Determine the (x, y) coordinate at the center of the cell enclosing the given text.  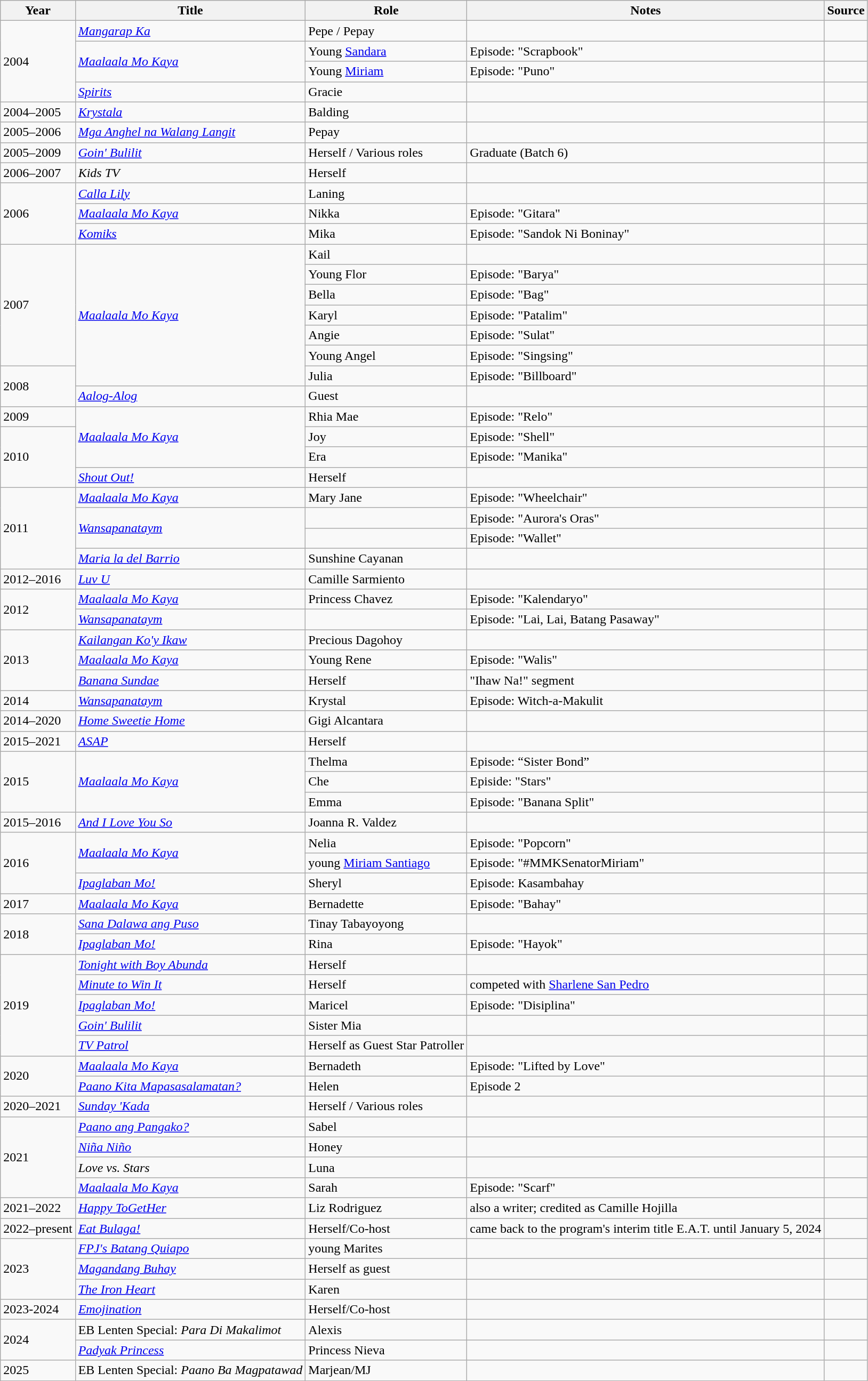
Episode: "Shell" (646, 437)
2021 (38, 1157)
Thelma (386, 761)
TV Patrol (190, 1046)
2021–2022 (38, 1208)
Young Miriam (386, 71)
Year (38, 11)
Young Angel (386, 356)
Niña Niño (190, 1147)
2013 (38, 660)
2020–2021 (38, 1106)
2025 (38, 1370)
Kail (386, 254)
Notes (646, 11)
Source (846, 11)
2019 (38, 1005)
Episode: "Manika" (646, 457)
2020 (38, 1076)
Komiks (190, 234)
Episode: "Kalendaryo" (646, 599)
2004–2005 (38, 112)
Sabel (386, 1127)
Emma (386, 802)
Episode: "#MMKSenatorMiriam" (646, 863)
Graduate (Batch 6) (646, 152)
EB Lenten Special: Paano Ba Magpatawad (190, 1370)
Episode: "Wallet" (646, 538)
Episode: "Lai, Lai, Batang Pasaway" (646, 620)
Mangarap Ka (190, 31)
And I Love You So (190, 822)
Episode: "Disiplina" (646, 1005)
2011 (38, 528)
Episide: "Stars" (646, 782)
2006 (38, 213)
Karyl (386, 315)
Honey (386, 1147)
Bella (386, 295)
Sunday 'Kada (190, 1106)
came back to the program's interim title E.A.T. until January 5, 2024 (646, 1228)
Luv U (190, 579)
Liz Rodriguez (386, 1208)
Young Rene (386, 660)
Calla Lily (190, 193)
Sunshine Cayanan (386, 558)
Mga Anghel na Walang Langit (190, 132)
Minute to Win It (190, 985)
"Ihaw Na!" segment (646, 680)
2005–2009 (38, 152)
Helen (386, 1086)
Episode: "Aurora's Oras" (646, 518)
ASAP (190, 741)
Pepay (386, 132)
Herself as Guest Star Patroller (386, 1046)
Episode: "Scarf" (646, 1187)
Princess Chavez (386, 599)
2015–2021 (38, 741)
2004 (38, 61)
Spirits (190, 92)
young Marites (386, 1249)
Magandang Buhay (190, 1269)
Joy (386, 437)
2014 (38, 701)
Paano ang Pangako? (190, 1127)
The Iron Heart (190, 1289)
Sheryl (386, 883)
2015 (38, 782)
Krystal (386, 701)
Rina (386, 944)
Kailangan Ko'y Ikaw (190, 640)
Episode: "Barya" (646, 275)
Episode: "Lifted by Love" (646, 1066)
Nikka (386, 213)
Mika (386, 234)
Young Flor (386, 275)
Aalog-Alog (190, 396)
2023 (38, 1269)
2024 (38, 1340)
Episode: "Sandok Ni Boninay" (646, 234)
Episode: "Popcorn" (646, 842)
2017 (38, 904)
FPJ's Batang Quiapo (190, 1249)
Episode 2 (646, 1086)
Era (386, 457)
EB Lenten Special: Para Di Makalimot (190, 1330)
Bernadette (386, 904)
Nelia (386, 842)
Che (386, 782)
Camille Sarmiento (386, 579)
Bernadeth (386, 1066)
Pepe / Pepay (386, 31)
Padyak Princess (190, 1350)
Marjean/MJ (386, 1370)
2010 (38, 457)
Episode: "Gitara" (646, 213)
Rhia Mae (386, 416)
Episode: “Sister Bond” (646, 761)
Episode: Kasambahay (646, 883)
Episode: "Relo" (646, 416)
Alexis (386, 1330)
2009 (38, 416)
2014–2020 (38, 721)
2006–2007 (38, 173)
Angie (386, 335)
2005–2006 (38, 132)
Herself as guest (386, 1269)
Episode: "Sulat" (646, 335)
Precious Dagohoy (386, 640)
Episode: "Wheelchair" (646, 497)
also a writer; credited as Camille Hojilla (646, 1208)
competed with Sharlene San Pedro (646, 985)
Episode: "Billboard" (646, 376)
Home Sweetie Home (190, 721)
Paano Kita Mapasasalamatan? (190, 1086)
2022–present (38, 1228)
Julia (386, 376)
2016 (38, 863)
Sarah (386, 1187)
Shout Out! (190, 477)
Episode: "Scrapbook" (646, 51)
Episode: "Puno" (646, 71)
Princess Nieva (386, 1350)
Joanna R. Valdez (386, 822)
Title (190, 11)
Tonight with Boy Abunda (190, 965)
Episode: "Bahay" (646, 904)
Happy ToGetHer (190, 1208)
Banana Sundae (190, 680)
Episode: Witch-a-Makulit (646, 701)
2015–2016 (38, 822)
2018 (38, 934)
Mary Jane (386, 497)
Episode: "Hayok" (646, 944)
Maria la del Barrio (190, 558)
Luna (386, 1167)
Emojination (190, 1310)
Young Sandara (386, 51)
Guest (386, 396)
2023-2024 (38, 1310)
2008 (38, 386)
Laning (386, 193)
Kids TV (190, 173)
Episode: "Bag" (646, 295)
Tinay Tabayoyong (386, 924)
2012–2016 (38, 579)
young Miriam Santiago (386, 863)
Episode: "Patalim" (646, 315)
Episode: "Walis" (646, 660)
Gigi Alcantara (386, 721)
Balding (386, 112)
Episode: "Singsing" (646, 356)
2007 (38, 305)
Karen (386, 1289)
Role (386, 11)
Sister Mia (386, 1025)
Gracie (386, 92)
2012 (38, 609)
Love vs. Stars (190, 1167)
Eat Bulaga! (190, 1228)
Maricel (386, 1005)
Episode: "Banana Split" (646, 802)
Krystala (190, 112)
Sana Dalawa ang Puso (190, 924)
